Search for the cell housing the specified text and yield its [X, Y] center coordinate. 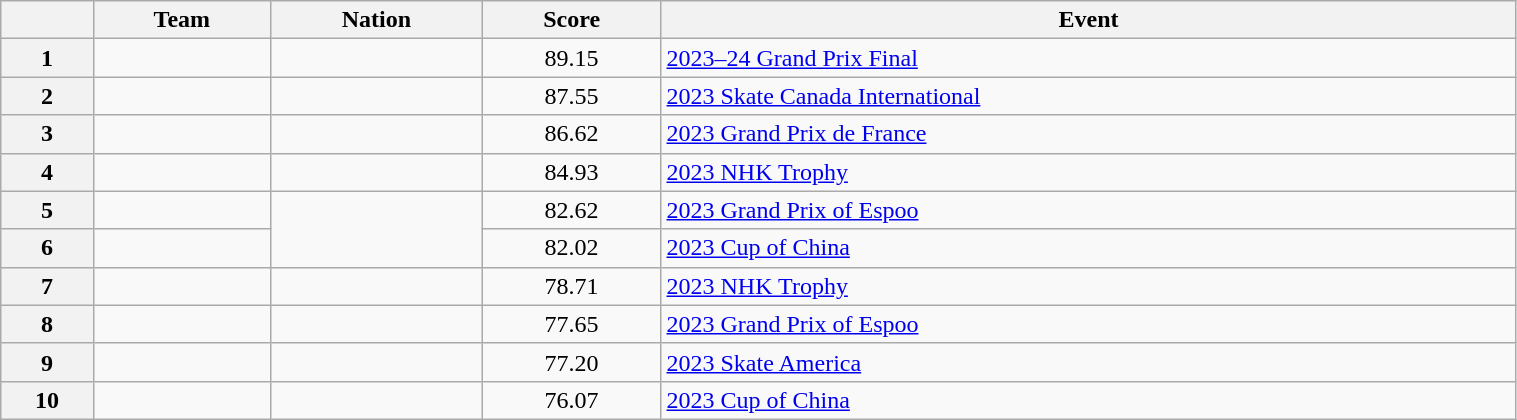
2 [47, 96]
84.93 [572, 172]
2023 Skate America [1088, 362]
9 [47, 362]
82.02 [572, 248]
Nation [377, 20]
Team [182, 20]
77.65 [572, 324]
8 [47, 324]
Score [572, 20]
1 [47, 58]
77.20 [572, 362]
82.62 [572, 210]
2023 Skate Canada International [1088, 96]
87.55 [572, 96]
6 [47, 248]
4 [47, 172]
2023 Grand Prix de France [1088, 134]
3 [47, 134]
2023–24 Grand Prix Final [1088, 58]
76.07 [572, 400]
78.71 [572, 286]
5 [47, 210]
7 [47, 286]
10 [47, 400]
Event [1088, 20]
86.62 [572, 134]
89.15 [572, 58]
